Return [x, y] of the center of cell containing provided text 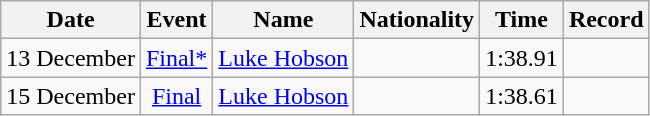
Record [606, 20]
Time [522, 20]
1:38.91 [522, 58]
Final [176, 96]
13 December [71, 58]
Event [176, 20]
Date [71, 20]
Name [284, 20]
Nationality [417, 20]
Final* [176, 58]
15 December [71, 96]
1:38.61 [522, 96]
